Provide the (x, y) coordinate of the cell's center where the given text is located.  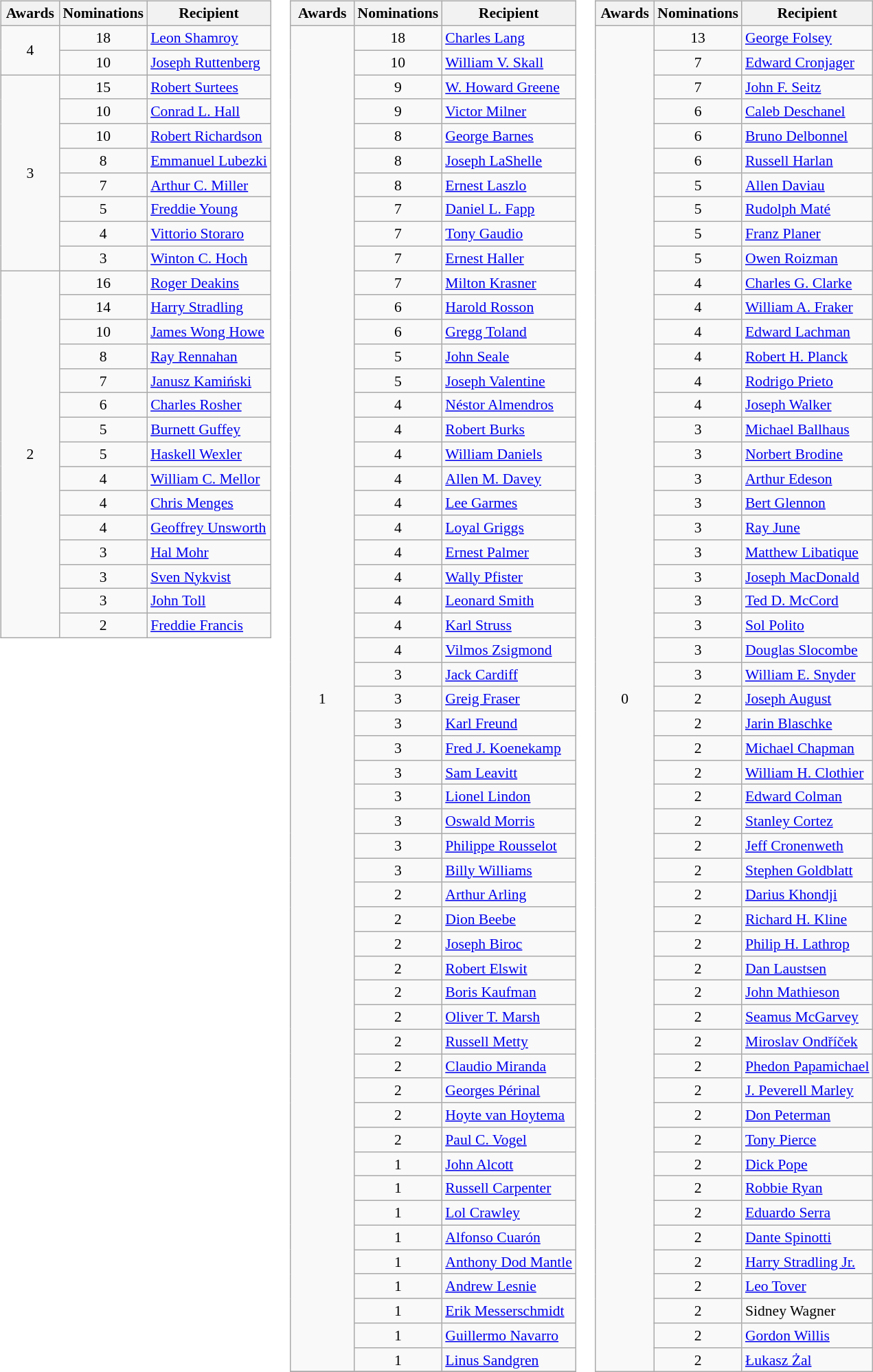
Dick Pope (808, 1164)
Gregg Toland (508, 332)
Lee Garmes (508, 503)
George Folsey (808, 38)
Lionel Lindon (508, 797)
Conrad L. Hall (209, 111)
Russell Metty (508, 1042)
William E. Snyder (808, 675)
Roger Deakins (209, 283)
Philip H. Lathrop (808, 944)
Allen M. Davey (508, 479)
Leon Shamroy (209, 38)
Chris Menges (209, 503)
Linus Sandgren (508, 1360)
Andrew Lesnie (508, 1286)
Karl Freund (508, 723)
15 (103, 87)
Joseph August (808, 699)
Darius Khondji (808, 895)
Georges Périnal (508, 1090)
Ted D. McCord (808, 601)
Charles G. Clarke (808, 283)
Dion Beebe (508, 919)
Owen Roizman (808, 258)
Ernest Haller (508, 258)
W. Howard Greene (508, 87)
Edward Colman (808, 797)
Sven Nykvist (209, 576)
Allen Daviau (808, 185)
Claudio Miranda (508, 1066)
Stanley Cortez (808, 821)
Robert Richardson (209, 136)
Leo Tover (808, 1286)
Haskell Wexler (209, 454)
Néstor Almendros (508, 405)
Fred J. Koenekamp (508, 748)
Sol Polito (808, 625)
Michael Ballhaus (808, 429)
Caleb Deschanel (808, 111)
Wally Pfister (508, 576)
Geoffrey Unsworth (209, 528)
Bruno Delbonnel (808, 136)
16 (103, 283)
Erik Messerschmidt (508, 1311)
Tony Gaudio (508, 234)
Oliver T. Marsh (508, 1017)
Russell Carpenter (508, 1189)
Arthur Edeson (808, 479)
James Wong Howe (209, 332)
Ernest Laszlo (508, 185)
George Barnes (508, 136)
Robert H. Planck (808, 357)
Joseph Biroc (508, 944)
Oswald Morris (508, 821)
Ray Rennahan (209, 357)
John Alcott (508, 1164)
John Toll (209, 601)
Vittorio Storaro (209, 234)
Burnett Guffey (209, 429)
Gordon Willis (808, 1336)
Greig Fraser (508, 699)
Ernest Palmer (508, 552)
Joseph Valentine (508, 381)
Hoyte van Hoytema (508, 1115)
Janusz Kamiński (209, 381)
Phedon Papamichael (808, 1066)
Daniel L. Fapp (508, 210)
Jack Cardiff (508, 675)
Seamus McGarvey (808, 1017)
Harry Stradling Jr. (808, 1262)
Robert Surtees (209, 87)
Tony Pierce (808, 1140)
Robbie Ryan (808, 1189)
Franz Planer (808, 234)
0 (625, 698)
Rudolph Maté (808, 210)
Milton Krasner (508, 283)
William A. Fraker (808, 307)
Leonard Smith (508, 601)
Charles Rosher (209, 405)
Harry Stradling (209, 307)
Matthew Libatique (808, 552)
John Mathieson (808, 993)
Joseph MacDonald (808, 576)
Freddie Francis (209, 625)
Freddie Young (209, 210)
Dante Spinotti (808, 1237)
William C. Mellor (209, 479)
William V. Skall (508, 63)
Guillermo Navarro (508, 1336)
Charles Lang (508, 38)
Russell Harlan (808, 161)
Loyal Griggs (508, 528)
Jeff Cronenweth (808, 846)
Paul C. Vogel (508, 1140)
Harold Rosson (508, 307)
William Daniels (508, 454)
Stephen Goldblatt (808, 870)
Alfonso Cuarón (508, 1237)
Karl Struss (508, 625)
Billy Williams (508, 870)
Robert Elswit (508, 968)
Philippe Rousselot (508, 846)
14 (103, 307)
Anthony Dod Mantle (508, 1262)
Dan Laustsen (808, 968)
Vilmos Zsigmond (508, 650)
John Seale (508, 357)
Miroslav Ondříček (808, 1042)
Bert Glennon (808, 503)
Joseph Ruttenberg (209, 63)
Arthur Arling (508, 895)
Michael Chapman (808, 748)
Łukasz Żal (808, 1360)
Joseph Walker (808, 405)
Arthur C. Miller (209, 185)
Victor Milner (508, 111)
Richard H. Kline (808, 919)
Jarin Blaschke (808, 723)
Rodrigo Prieto (808, 381)
Edward Cronjager (808, 63)
Edward Lachman (808, 332)
J. Peverell Marley (808, 1090)
Joseph LaShelle (508, 161)
Emmanuel Lubezki (209, 161)
Eduardo Serra (808, 1213)
Douglas Slocombe (808, 650)
Hal Mohr (209, 552)
Winton C. Hoch (209, 258)
Ray June (808, 528)
William H. Clothier (808, 772)
13 (698, 38)
Sam Leavitt (508, 772)
Norbert Brodine (808, 454)
Sidney Wagner (808, 1311)
Don Peterman (808, 1115)
Boris Kaufman (508, 993)
Lol Crawley (508, 1213)
Robert Burks (508, 429)
John F. Seitz (808, 87)
